Scan for the cell matching the given text and deliver its (x, y) coordinate at center. 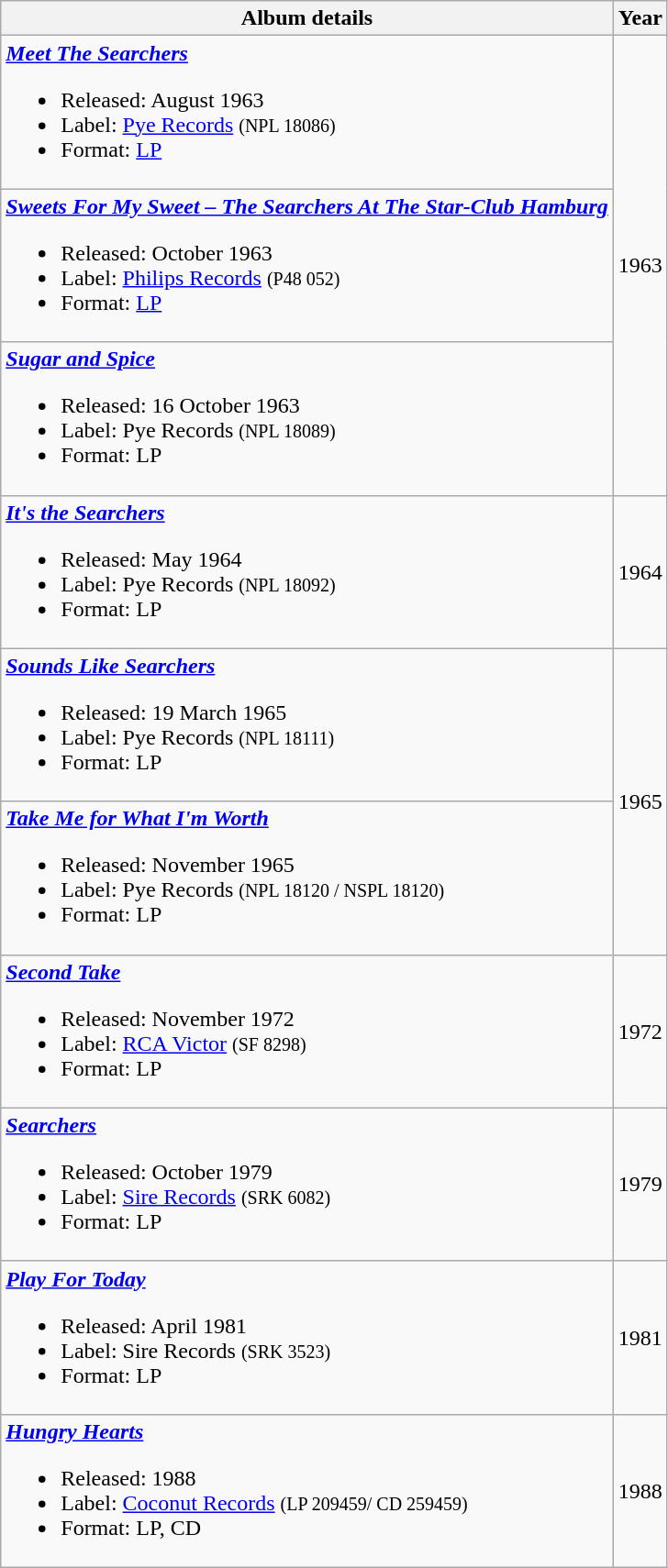
1988 (640, 1491)
1979 (640, 1185)
1981 (640, 1337)
Play For TodayReleased: April 1981Label: Sire Records (SRK 3523)Format: LP (307, 1337)
Sweets For My Sweet – The Searchers At The Star-Club HamburgReleased: October 1963Label: Philips Records (P48 052)Format: LP (307, 266)
Sugar and SpiceReleased: 16 October 1963Label: Pye Records (NPL 18089)Format: LP (307, 418)
1965 (640, 801)
Sounds Like SearchersReleased: 19 March 1965Label: Pye Records (NPL 18111)Format: LP (307, 724)
Album details (307, 18)
1972 (640, 1031)
1963 (640, 266)
Hungry HeartsReleased: 1988Label: Coconut Records (LP 209459/ CD 259459)Format: LP, CD (307, 1491)
Meet The SearchersReleased: August 1963Label: Pye Records (NPL 18086)Format: LP (307, 112)
Year (640, 18)
Take Me for What I'm WorthReleased: November 1965Label: Pye Records (NPL 18120 / NSPL 18120)Format: LP (307, 878)
1964 (640, 572)
SearchersReleased: October 1979Label: Sire Records (SRK 6082)Format: LP (307, 1185)
Second TakeReleased: November 1972Label: RCA Victor (SF 8298)Format: LP (307, 1031)
It's the SearchersReleased: May 1964Label: Pye Records (NPL 18092)Format: LP (307, 572)
